Determine the [x, y] coordinate at the center of the cell enclosing the given text.  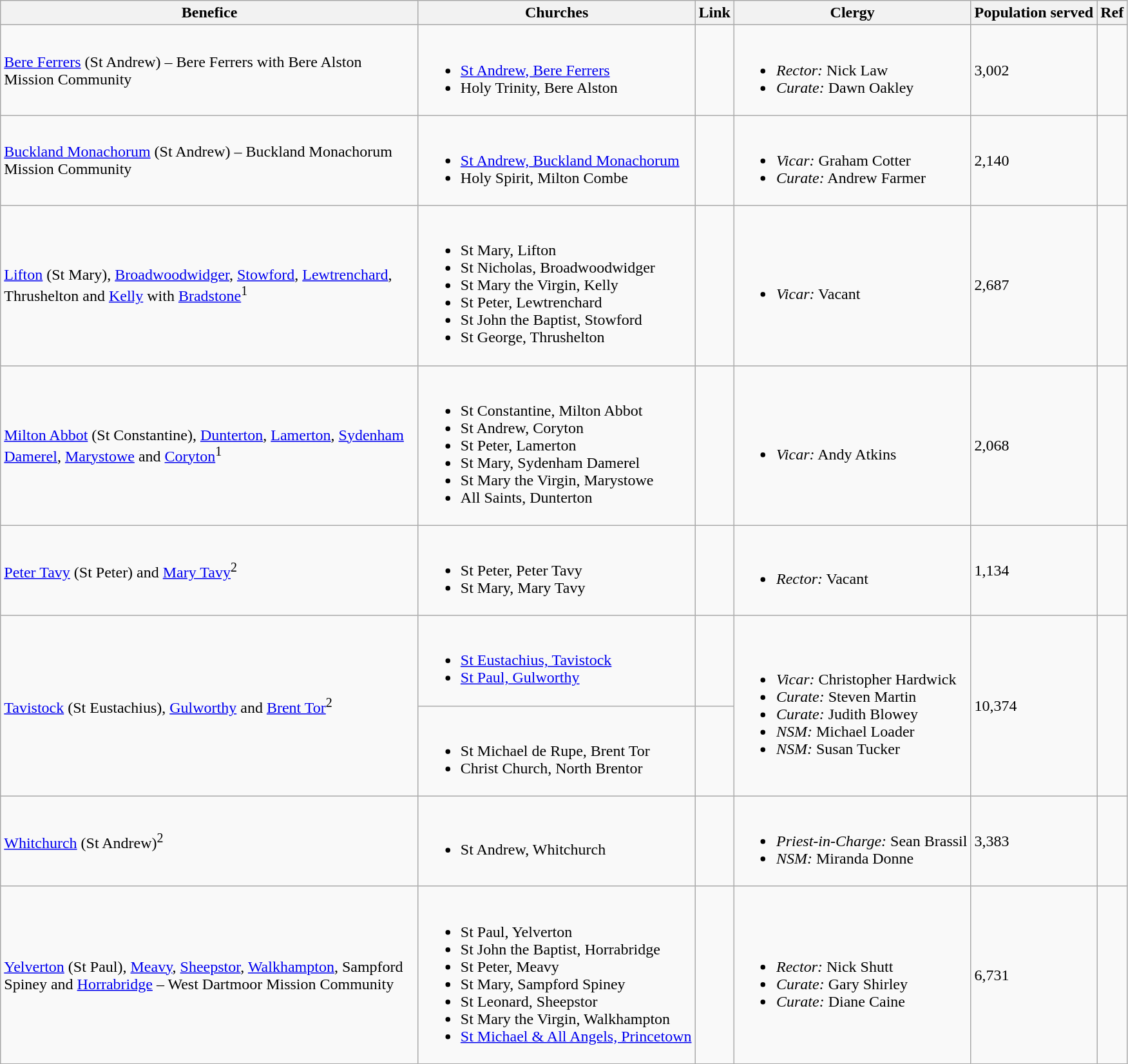
Vicar: Christopher HardwickCurate: Steven MartinCurate: Judith BloweyNSM: Michael LoaderNSM: Susan Tucker [852, 706]
Rector: Vacant [852, 570]
Bere Ferrers (St Andrew) – Bere Ferrers with Bere Alston Mission Community [210, 70]
2,068 [1034, 445]
Priest-in-Charge: Sean BrassilNSM: Miranda Donne [852, 841]
3,002 [1034, 70]
2,140 [1034, 160]
Population served [1034, 13]
6,731 [1034, 974]
St Michael de Rupe, Brent TorChrist Church, North Brentor [557, 751]
St Peter, Peter TavySt Mary, Mary Tavy [557, 570]
Rector: Nick LawCurate: Dawn Oakley [852, 70]
Vicar: Vacant [852, 285]
Milton Abbot (St Constantine), Dunterton, Lamerton, Sydenham Damerel, Marystowe and Coryton1 [210, 445]
3,383 [1034, 841]
Rector: Nick ShuttCurate: Gary ShirleyCurate: Diane Caine [852, 974]
Link [714, 13]
Vicar: Andy Atkins [852, 445]
Vicar: Graham CotterCurate: Andrew Farmer [852, 160]
10,374 [1034, 706]
Whitchurch (St Andrew)2 [210, 841]
St Andrew, Whitchurch [557, 841]
Buckland Monachorum (St Andrew) – Buckland Monachorum Mission Community [210, 160]
1,134 [1034, 570]
St Constantine, Milton AbbotSt Andrew, CorytonSt Peter, LamertonSt Mary, Sydenham DamerelSt Mary the Virgin, MarystoweAll Saints, Dunterton [557, 445]
St Mary, LiftonSt Nicholas, BroadwoodwidgerSt Mary the Virgin, KellySt Peter, LewtrenchardSt John the Baptist, StowfordSt George, Thrushelton [557, 285]
Yelverton (St Paul), Meavy, Sheepstor, Walkhampton, Sampford Spiney and Horrabridge – West Dartmoor Mission Community [210, 974]
Peter Tavy (St Peter) and Mary Tavy2 [210, 570]
Lifton (St Mary), Broadwoodwidger, Stowford, Lewtrenchard, Thrushelton and Kelly with Bradstone1 [210, 285]
Ref [1112, 13]
St Andrew, Bere FerrersHoly Trinity, Bere Alston [557, 70]
Benefice [210, 13]
St Eustachius, TavistockSt Paul, Gulworthy [557, 661]
St Andrew, Buckland MonachorumHoly Spirit, Milton Combe [557, 160]
Tavistock (St Eustachius), Gulworthy and Brent Tor2 [210, 706]
Clergy [852, 13]
2,687 [1034, 285]
Churches [557, 13]
